Provide the (X, Y) coordinate of the cell's center where the given text is located.  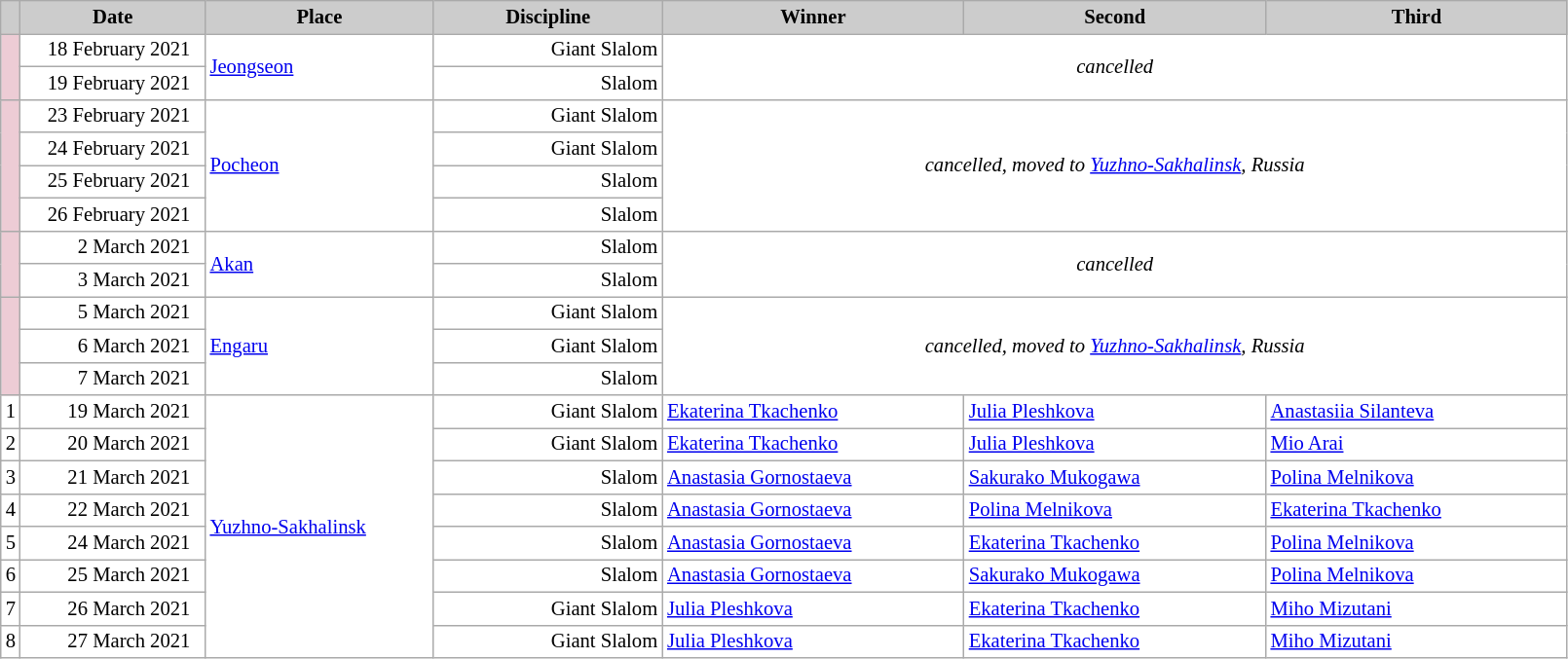
24 March 2021 (113, 542)
26 February 2021 (113, 214)
23 February 2021 (113, 116)
27 March 2021 (113, 641)
Anastasiia Silanteva (1417, 412)
5 March 2021 (113, 312)
3 March 2021 (113, 279)
Yuzhno-Sakhalinsk (319, 527)
Pocheon (319, 165)
Jeongseon (319, 66)
3 (11, 477)
1 (11, 412)
20 March 2021 (113, 444)
18 February 2021 (113, 50)
5 (11, 542)
21 March 2021 (113, 477)
Third (1417, 17)
Mio Arai (1417, 444)
26 March 2021 (113, 608)
Date (113, 17)
Engaru (319, 345)
7 (11, 608)
19 March 2021 (113, 412)
Discipline (547, 17)
4 (11, 510)
Akan (319, 264)
25 February 2021 (113, 181)
8 (11, 641)
22 March 2021 (113, 510)
6 March 2021 (113, 346)
Second (1115, 17)
2 (11, 444)
19 February 2021 (113, 83)
Winner (813, 17)
7 March 2021 (113, 379)
6 (11, 575)
Place (319, 17)
25 March 2021 (113, 575)
2 March 2021 (113, 247)
24 February 2021 (113, 149)
